Extract the [X, Y] coordinate from the center of the cell holding the provided text.  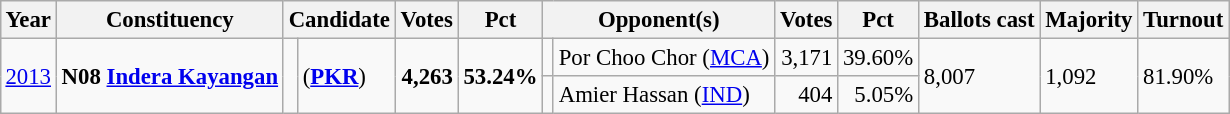
39.60% [878, 57]
1,092 [1089, 76]
Constituency [170, 20]
3,171 [806, 57]
Majority [1089, 20]
Por Choo Chor (MCA) [664, 57]
8,007 [980, 76]
5.05% [878, 95]
2013 [28, 76]
404 [806, 95]
(PKR) [346, 76]
53.24% [500, 76]
Amier Hassan (IND) [664, 95]
Turnout [1184, 20]
81.90% [1184, 76]
Candidate [339, 20]
Year [28, 20]
Ballots cast [980, 20]
4,263 [426, 76]
Opponent(s) [659, 20]
N08 Indera Kayangan [170, 76]
